Find where the given text appears and provide that cell's center as (x, y) coordinate. 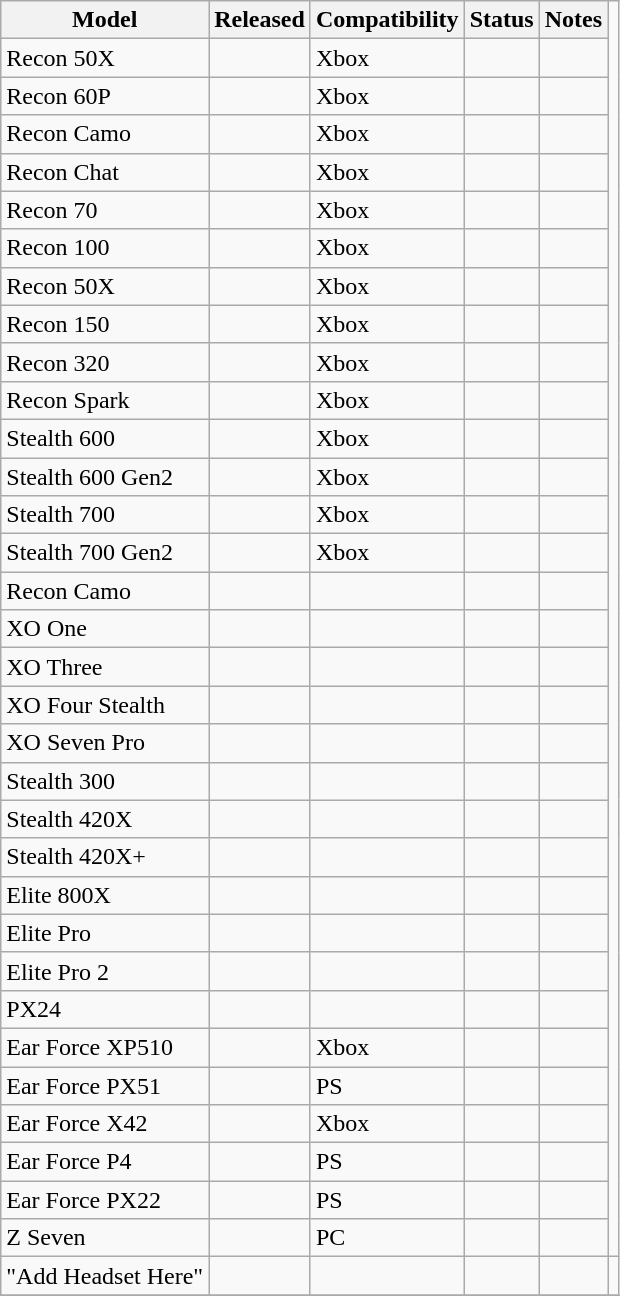
Status (502, 20)
Notes (573, 20)
Stealth 420X (105, 819)
Recon Spark (105, 400)
Stealth 600 (105, 438)
XO Three (105, 667)
Recon 320 (105, 362)
Recon 60P (105, 96)
Recon Chat (105, 172)
Stealth 700 (105, 515)
XO Four Stealth (105, 705)
Stealth 300 (105, 781)
Ear Force X42 (105, 1124)
Ear Force XP510 (105, 1047)
Recon 100 (105, 248)
Stealth 420X+ (105, 857)
Elite Pro (105, 933)
Ear Force PX51 (105, 1085)
PX24 (105, 1009)
Recon 70 (105, 210)
Compatibility (387, 20)
Stealth 700 Gen2 (105, 553)
Recon 150 (105, 324)
XO One (105, 629)
Elite Pro 2 (105, 971)
Stealth 600 Gen2 (105, 477)
Released (260, 20)
Elite 800X (105, 895)
Ear Force PX22 (105, 1200)
Z Seven (105, 1238)
Model (105, 20)
Ear Force P4 (105, 1162)
"Add Headset Here" (105, 1276)
PC (387, 1238)
XO Seven Pro (105, 743)
